Pinpoint the cell where the given text exists, returning its [X, Y] midpoint coordinate. 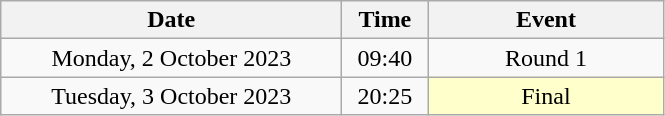
Time [385, 20]
Monday, 2 October 2023 [172, 58]
Round 1 [546, 58]
Tuesday, 3 October 2023 [172, 96]
Final [546, 96]
Event [546, 20]
09:40 [385, 58]
20:25 [385, 96]
Date [172, 20]
